Determine the (X, Y) coordinate at the center of the cell enclosing the given text.  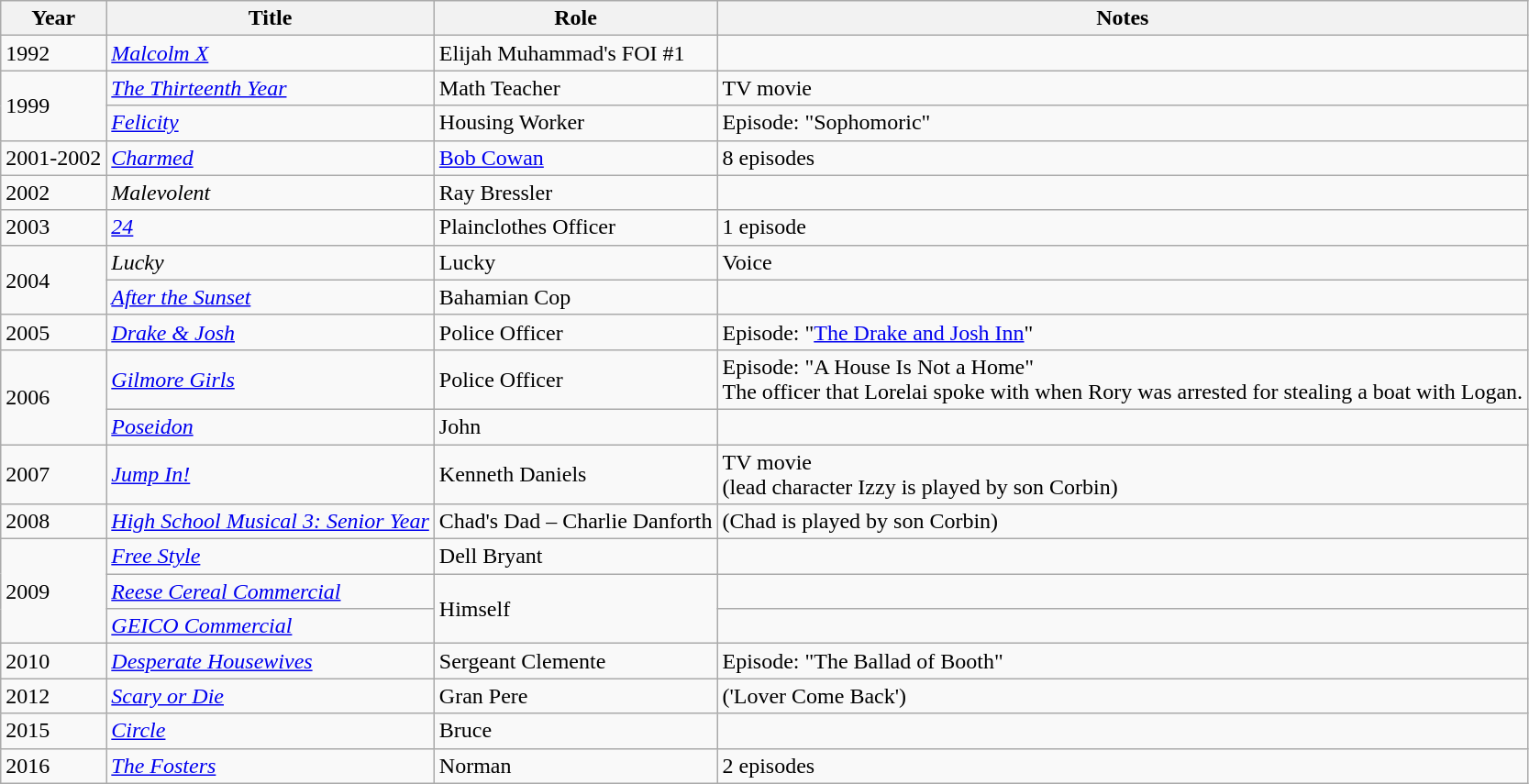
Drake & Josh (270, 332)
Norman (576, 766)
Desperate Housewives (270, 661)
Charmed (270, 158)
Sergeant Clemente (576, 661)
Reese Cereal Commercial (270, 591)
2008 (53, 522)
2007 (53, 473)
2010 (53, 661)
TV movie(lead character Izzy is played by son Corbin) (1123, 473)
1999 (53, 105)
2004 (53, 280)
Poseidon (270, 426)
Elijah Muhammad's FOI #1 (576, 53)
2016 (53, 766)
2 episodes (1123, 766)
Housing Worker (576, 123)
Jump In! (270, 473)
High School Musical 3: Senior Year (270, 522)
Malevolent (270, 193)
Bahamian Cop (576, 297)
After the Sunset (270, 297)
('Lover Come Back') (1123, 696)
John (576, 426)
GEICO Commercial (270, 626)
1 episode (1123, 227)
2015 (53, 731)
Gran Pere (576, 696)
1992 (53, 53)
2001-2002 (53, 158)
2006 (53, 396)
Math Teacher (576, 88)
The Fosters (270, 766)
Circle (270, 731)
Episode: "The Ballad of Booth" (1123, 661)
Title (270, 18)
Malcolm X (270, 53)
2002 (53, 193)
(Chad is played by son Corbin) (1123, 522)
2003 (53, 227)
Scary or Die (270, 696)
24 (270, 227)
Chad's Dad – Charlie Danforth (576, 522)
Bob Cowan (576, 158)
Episode: "The Drake and Josh Inn" (1123, 332)
Bruce (576, 731)
TV movie (1123, 88)
Felicity (270, 123)
Himself (576, 609)
Episode: "Sophomoric" (1123, 123)
Role (576, 18)
Voice (1123, 262)
2005 (53, 332)
Plainclothes Officer (576, 227)
8 episodes (1123, 158)
2012 (53, 696)
Notes (1123, 18)
Kenneth Daniels (576, 473)
2009 (53, 591)
Free Style (270, 557)
Dell Bryant (576, 557)
Year (53, 18)
The Thirteenth Year (270, 88)
Episode: "A House Is Not a Home"The officer that Lorelai spoke with when Rory was arrested for stealing a boat with Logan. (1123, 380)
Ray Bressler (576, 193)
Gilmore Girls (270, 380)
